Output the [X, Y] coordinate of the center of the cell containing the given text.  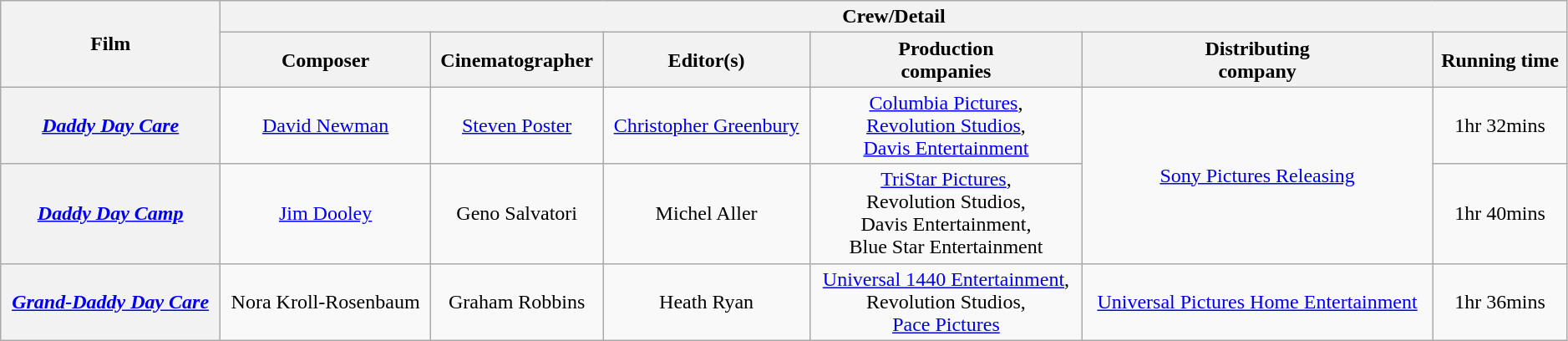
Geno Salvatori [517, 214]
Editor(s) [707, 60]
Daddy Day Care [110, 125]
David Newman [326, 125]
Daddy Day Camp [110, 214]
Cinematographer [517, 60]
TriStar Pictures, Revolution Studios, Davis Entertainment, Blue Star Entertainment [946, 214]
Composer [326, 60]
Michel Aller [707, 214]
Production companies [946, 60]
Universal Pictures Home Entertainment [1256, 302]
Nora Kroll-Rosenbaum [326, 302]
Heath Ryan [707, 302]
Columbia Pictures, Revolution Studios, Davis Entertainment [946, 125]
Grand-Daddy Day Care [110, 302]
1hr 40mins [1500, 214]
Steven Poster [517, 125]
Jim Dooley [326, 214]
1hr 32mins [1500, 125]
Film [110, 43]
Distributing company [1256, 60]
Christopher Greenbury [707, 125]
Crew/Detail [894, 17]
Running time [1500, 60]
1hr 36mins [1500, 302]
Sony Pictures Releasing [1256, 176]
Graham Robbins [517, 302]
Universal 1440 Entertainment, Revolution Studios, Pace Pictures [946, 302]
